From the cell containing the given text, extract its center point as [X, Y] coordinate. 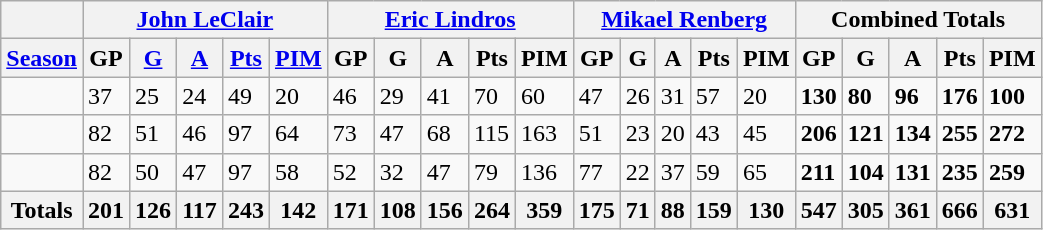
43 [714, 134]
31 [672, 96]
156 [444, 210]
264 [492, 210]
361 [912, 210]
70 [492, 96]
22 [638, 172]
126 [154, 210]
259 [1012, 172]
25 [154, 96]
49 [246, 96]
52 [350, 172]
117 [200, 210]
121 [866, 134]
77 [596, 172]
134 [912, 134]
211 [818, 172]
50 [154, 172]
Totals [42, 210]
68 [444, 134]
163 [544, 134]
88 [672, 210]
131 [912, 172]
29 [398, 96]
24 [200, 96]
41 [444, 96]
171 [350, 210]
201 [106, 210]
108 [398, 210]
45 [766, 134]
666 [960, 210]
80 [866, 96]
Combined Totals [918, 20]
115 [492, 134]
96 [912, 96]
104 [866, 172]
631 [1012, 210]
79 [492, 172]
73 [350, 134]
60 [544, 96]
65 [766, 172]
176 [960, 96]
359 [544, 210]
255 [960, 134]
Season [42, 58]
57 [714, 96]
272 [1012, 134]
547 [818, 210]
175 [596, 210]
136 [544, 172]
John LeClair [204, 20]
23 [638, 134]
32 [398, 172]
305 [866, 210]
206 [818, 134]
64 [298, 134]
243 [246, 210]
71 [638, 210]
100 [1012, 96]
159 [714, 210]
26 [638, 96]
Eric Lindros [450, 20]
59 [714, 172]
235 [960, 172]
Mikael Renberg [684, 20]
58 [298, 172]
142 [298, 210]
